Capture the cell that displays the provided text and extract its [X, Y] central coordinate. 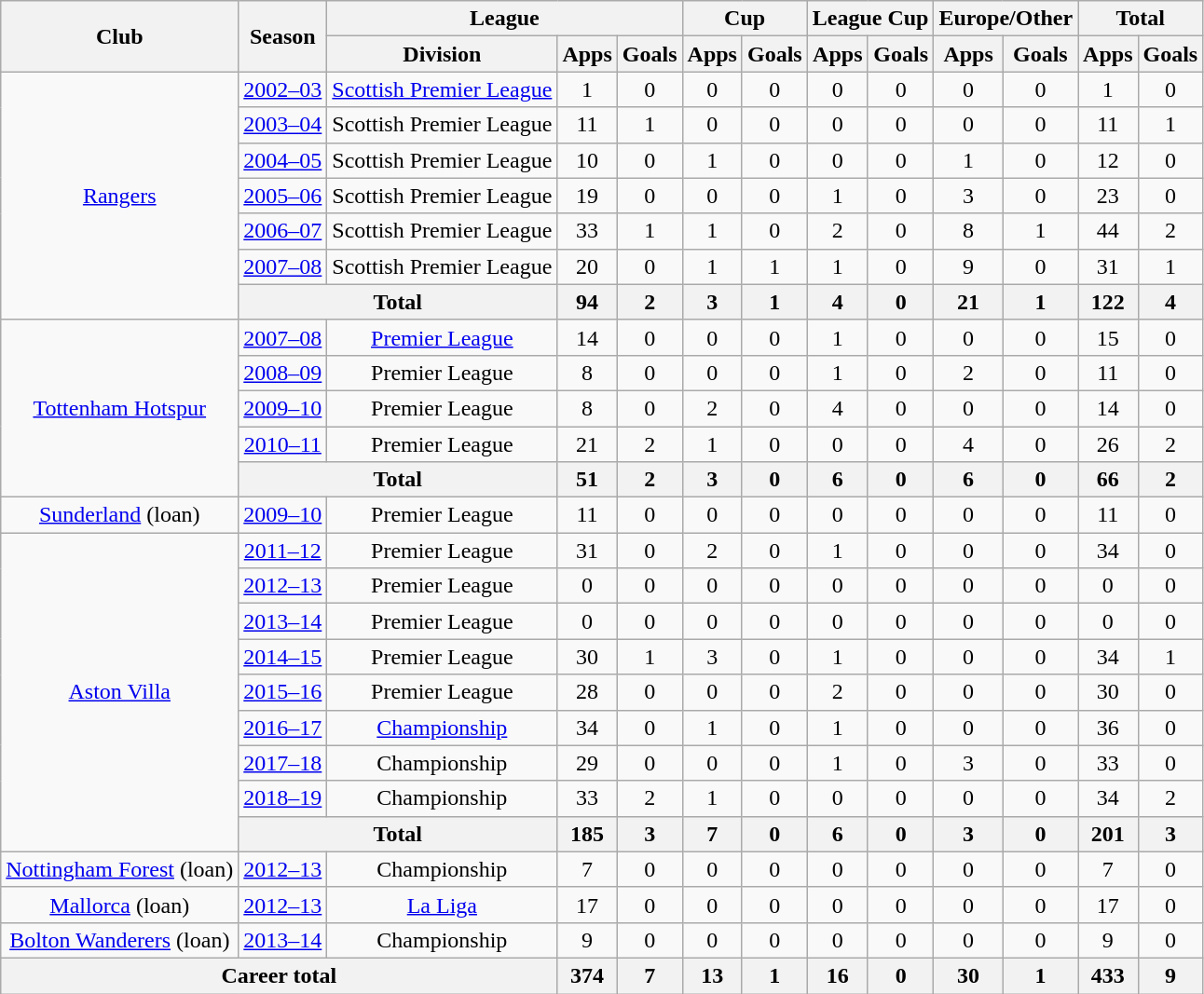
Season [283, 36]
2004–05 [283, 160]
2011–12 [283, 551]
29 [587, 763]
2002–03 [283, 89]
2016–17 [283, 728]
23 [1108, 196]
433 [1108, 975]
201 [1108, 834]
Tottenham Hotspur [119, 408]
13 [712, 975]
Division [442, 54]
122 [1108, 302]
28 [587, 692]
Aston Villa [119, 693]
185 [587, 834]
26 [1108, 444]
Cup [745, 19]
51 [587, 480]
2014–15 [283, 657]
15 [1108, 337]
League Cup [870, 19]
2010–11 [283, 444]
League [505, 19]
Club [119, 36]
La Liga [442, 905]
Rangers [119, 196]
36 [1108, 728]
Career total [280, 975]
Mallorca (loan) [119, 905]
44 [1108, 231]
374 [587, 975]
Sunderland (loan) [119, 515]
2018–19 [283, 798]
2015–16 [283, 692]
94 [587, 302]
Bolton Wanderers (loan) [119, 940]
10 [587, 160]
Europe/Other [1006, 19]
2005–06 [283, 196]
16 [837, 975]
2006–07 [283, 231]
2017–18 [283, 763]
12 [1108, 160]
2008–09 [283, 373]
20 [587, 266]
19 [587, 196]
Nottingham Forest (loan) [119, 869]
2003–04 [283, 125]
66 [1108, 480]
